From the cell containing the given text, extract its center point as (x, y) coordinate. 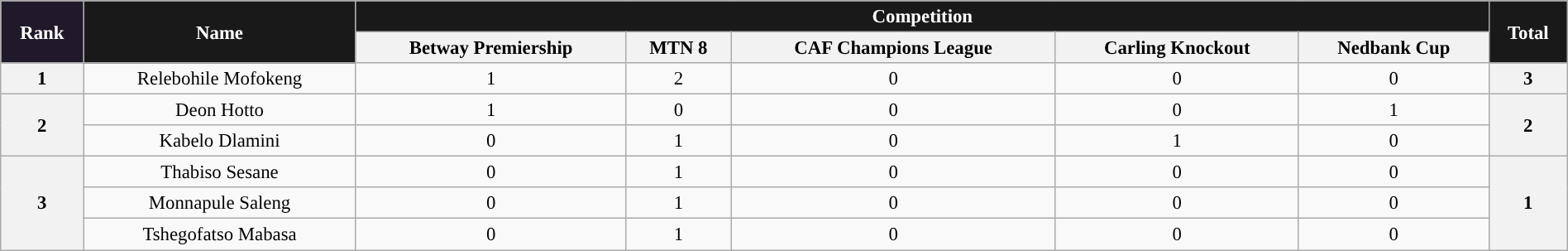
Kabelo Dlamini (220, 141)
Name (220, 31)
Carling Knockout (1177, 48)
MTN 8 (678, 48)
Monnapule Saleng (220, 203)
Thabiso Sesane (220, 172)
Relebohile Mofokeng (220, 79)
Deon Hotto (220, 110)
Total (1528, 31)
CAF Champions League (893, 48)
Tshegofatso Mabasa (220, 234)
Betway Premiership (491, 48)
Rank (42, 31)
Competition (922, 17)
Nedbank Cup (1394, 48)
